Locate the cell with the specified text and output its (x, y) center coordinate. 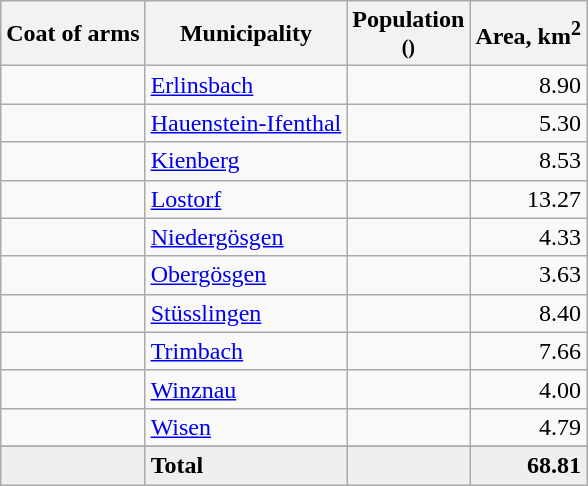
3.63 (528, 275)
13.27 (528, 199)
Municipality (246, 34)
Niedergösgen (246, 237)
Stüsslingen (246, 313)
7.66 (528, 351)
68.81 (528, 465)
8.40 (528, 313)
Kienberg (246, 161)
Coat of arms (73, 34)
Trimbach (246, 351)
8.90 (528, 85)
8.53 (528, 161)
Wisen (246, 427)
Erlinsbach (246, 85)
Total (246, 465)
Area, km2 (528, 34)
Hauenstein-Ifenthal (246, 123)
4.00 (528, 389)
Population() (408, 34)
4.33 (528, 237)
Winznau (246, 389)
Obergösgen (246, 275)
5.30 (528, 123)
4.79 (528, 427)
Lostorf (246, 199)
